Pinpoint the cell where the given text exists, returning its (x, y) midpoint coordinate. 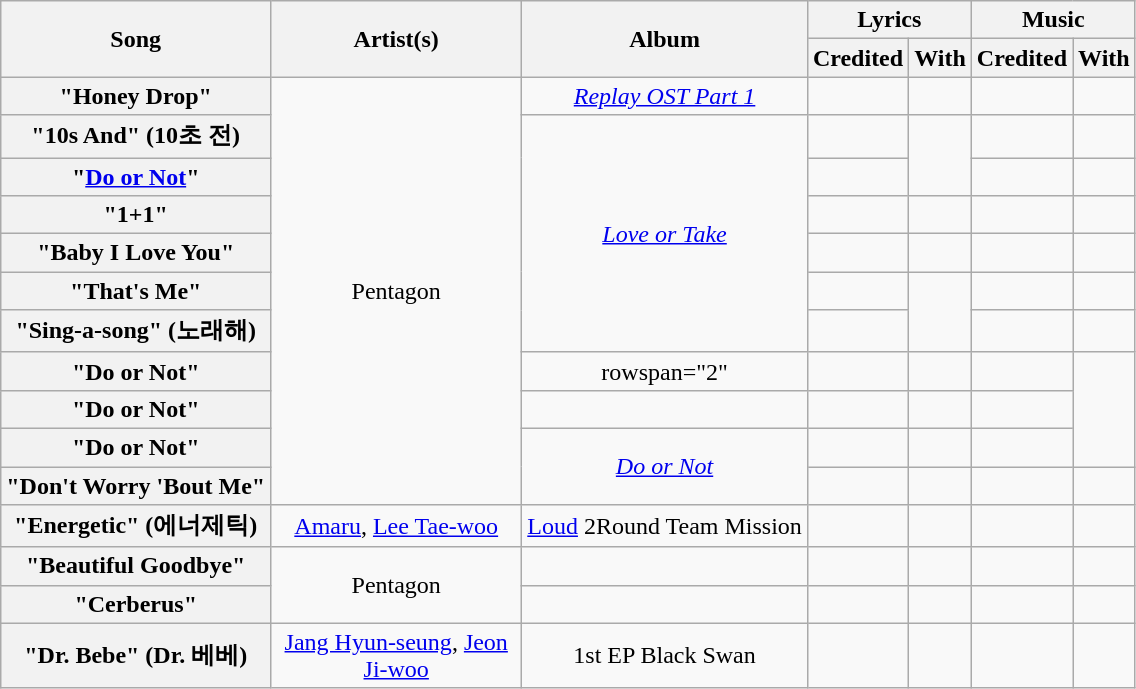
"Cerberus" (136, 604)
"Beautiful Goodbye" (136, 566)
"Sing-a-song" (노래해) (136, 332)
1st EP Black Swan (665, 656)
Album (665, 39)
Love or Take (665, 234)
"Dr. Bebe" (Dr. 베베) (136, 656)
"Energetic" (에너제틱) (136, 526)
Do or Not (665, 466)
Artist(s) (396, 39)
Replay OST Part 1 (665, 96)
"10s And" (10초 전) (136, 136)
"Honey Drop" (136, 96)
"Don't Worry 'Bout Me" (136, 485)
Amaru, Lee Tae-woo (396, 526)
Lyrics (889, 20)
rowspan="2" (665, 371)
Song (136, 39)
Music (1053, 20)
"That's Me" (136, 291)
"1+1" (136, 215)
"Baby I Love You" (136, 253)
Loud 2Round Team Mission (665, 526)
Jang Hyun-seung, Jeon Ji-woo (396, 656)
